Determine the (X, Y) coordinate at the center of the cell enclosing the given text.  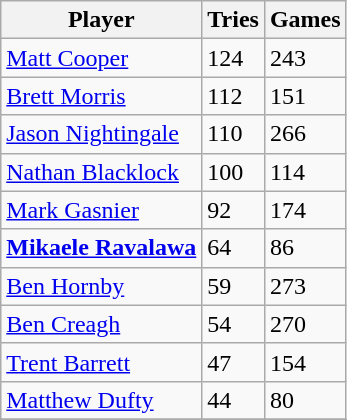
Matt Cooper (102, 58)
Jason Nightingale (102, 134)
44 (234, 400)
Matthew Dufty (102, 400)
80 (305, 400)
100 (234, 172)
154 (305, 362)
174 (305, 210)
Trent Barrett (102, 362)
54 (234, 324)
Tries (234, 20)
112 (234, 96)
92 (234, 210)
273 (305, 286)
Nathan Blacklock (102, 172)
59 (234, 286)
86 (305, 248)
Mark Gasnier (102, 210)
Mikaele Ravalawa (102, 248)
243 (305, 58)
110 (234, 134)
124 (234, 58)
Ben Creagh (102, 324)
Brett Morris (102, 96)
151 (305, 96)
270 (305, 324)
Player (102, 20)
47 (234, 362)
64 (234, 248)
Games (305, 20)
Ben Hornby (102, 286)
114 (305, 172)
266 (305, 134)
